Find where the given text appears and provide that cell's center as (X, Y) coordinate. 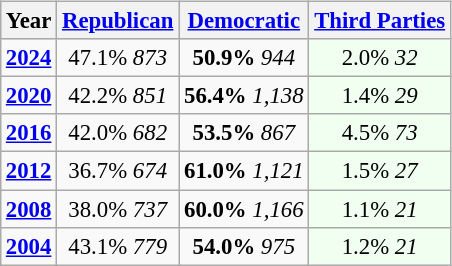
2012 (29, 171)
1.5% 27 (380, 171)
38.0% 737 (118, 209)
Democratic (244, 21)
4.5% 73 (380, 133)
2020 (29, 96)
60.0% 1,166 (244, 209)
2024 (29, 58)
1.1% 21 (380, 209)
1.2% 21 (380, 246)
42.2% 851 (118, 96)
36.7% 674 (118, 171)
53.5% 867 (244, 133)
61.0% 1,121 (244, 171)
56.4% 1,138 (244, 96)
54.0% 975 (244, 246)
Year (29, 21)
Republican (118, 21)
1.4% 29 (380, 96)
2008 (29, 209)
2016 (29, 133)
42.0% 682 (118, 133)
2004 (29, 246)
43.1% 779 (118, 246)
2.0% 32 (380, 58)
50.9% 944 (244, 58)
47.1% 873 (118, 58)
Third Parties (380, 21)
